For the text-containing cell, return its midpoint in (x, y) coordinate format. 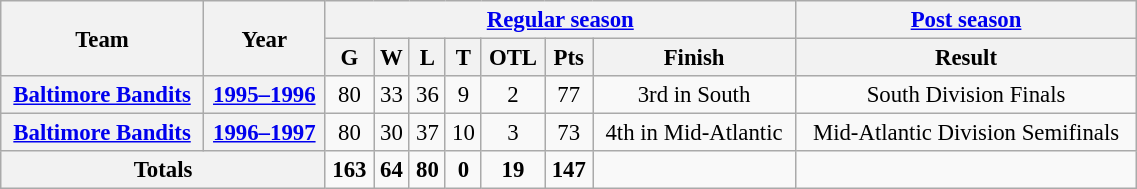
Year (264, 38)
4th in Mid-Atlantic (694, 133)
L (427, 58)
W (392, 58)
Post season (966, 20)
Team (102, 38)
64 (392, 170)
3rd in South (694, 95)
1996–1997 (264, 133)
2 (512, 95)
33 (392, 95)
9 (463, 95)
147 (569, 170)
0 (463, 170)
Pts (569, 58)
Regular season (560, 20)
77 (569, 95)
Mid-Atlantic Division Semifinals (966, 133)
37 (427, 133)
G (349, 58)
30 (392, 133)
1995–1996 (264, 95)
73 (569, 133)
T (463, 58)
South Division Finals (966, 95)
Result (966, 58)
Totals (164, 170)
163 (349, 170)
3 (512, 133)
36 (427, 95)
Finish (694, 58)
19 (512, 170)
10 (463, 133)
OTL (512, 58)
